Extract the [x, y] coordinate from the center of the cell holding the provided text.  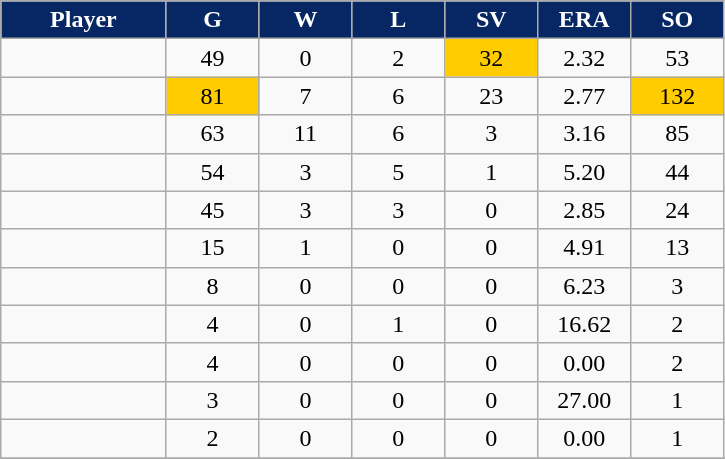
2.32 [584, 58]
5.20 [584, 172]
7 [306, 96]
Player [84, 20]
SO [678, 20]
4.91 [584, 248]
45 [212, 210]
5 [398, 172]
49 [212, 58]
SV [492, 20]
81 [212, 96]
16.62 [584, 324]
44 [678, 172]
27.00 [584, 400]
ERA [584, 20]
13 [678, 248]
L [398, 20]
6.23 [584, 286]
2.85 [584, 210]
32 [492, 58]
3.16 [584, 134]
G [212, 20]
15 [212, 248]
54 [212, 172]
63 [212, 134]
W [306, 20]
132 [678, 96]
2.77 [584, 96]
23 [492, 96]
11 [306, 134]
24 [678, 210]
85 [678, 134]
8 [212, 286]
53 [678, 58]
